Determine the (X, Y) coordinate at the center of the cell enclosing the given text.  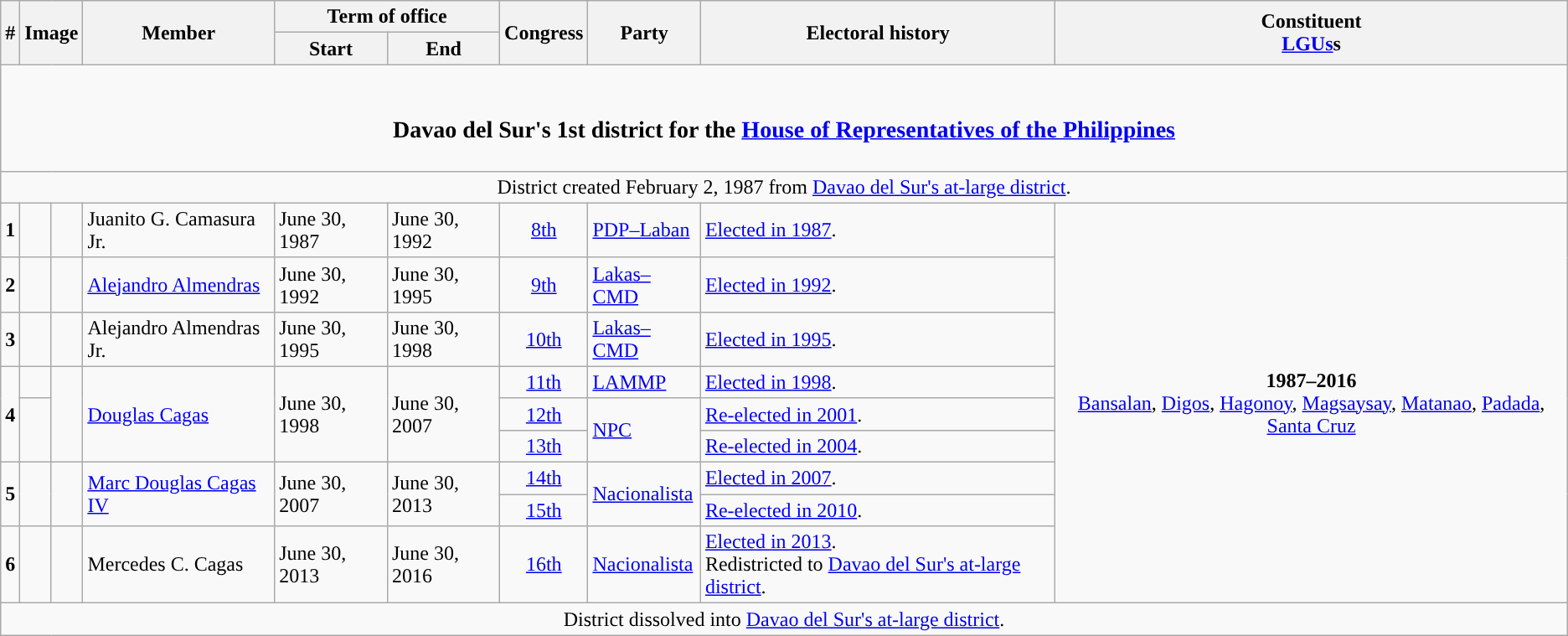
5 (10, 494)
2 (10, 285)
Alejandro Almendras Jr. (179, 339)
Douglas Cagas (179, 414)
Elected in 2007. (878, 478)
1 (10, 230)
Juanito G. Camasura Jr. (179, 230)
15th (544, 510)
Re-elected in 2001. (878, 414)
Alejandro Almendras (179, 285)
ConstituentLGUss (1312, 33)
16th (544, 565)
11th (544, 382)
Elected in 2013.Redistricted to Davao del Sur's at-large district. (878, 565)
Re-elected in 2004. (878, 446)
1987–2016Bansalan, Digos, Hagonoy, Magsaysay, Matanao, Padada, Santa Cruz (1312, 403)
Elected in 1998. (878, 382)
6 (10, 565)
Member (179, 33)
Image (52, 33)
Elected in 1987. (878, 230)
End (443, 49)
3 (10, 339)
June 30, 2016 (443, 565)
Re-elected in 2010. (878, 510)
June 30, 1987 (332, 230)
Congress (544, 33)
# (10, 33)
Party (645, 33)
NPC (645, 430)
Start (332, 49)
PDP–Laban (645, 230)
9th (544, 285)
8th (544, 230)
Electoral history (878, 33)
10th (544, 339)
4 (10, 414)
Davao del Sur's 1st district for the House of Representatives of the Philippines (784, 117)
District created February 2, 1987 from Davao del Sur's at-large district. (784, 187)
12th (544, 414)
Elected in 1992. (878, 285)
Mercedes C. Cagas (179, 565)
District dissolved into Davao del Sur's at-large district. (784, 619)
14th (544, 478)
LAMMP (645, 382)
Marc Douglas Cagas IV (179, 494)
Elected in 1995. (878, 339)
Term of office (387, 17)
13th (544, 446)
